Determine the [X, Y] coordinate at the center of the cell enclosing the given text.  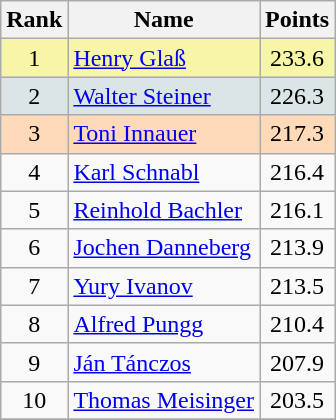
Jochen Danneberg [164, 248]
1 [34, 58]
Name [164, 20]
Rank [34, 20]
4 [34, 172]
9 [34, 362]
216.1 [298, 210]
203.5 [298, 400]
10 [34, 400]
5 [34, 210]
Reinhold Bachler [164, 210]
216.4 [298, 172]
3 [34, 134]
Yury Ivanov [164, 286]
Ján Tánczos [164, 362]
Alfred Pungg [164, 324]
213.5 [298, 286]
213.9 [298, 248]
Karl Schnabl [164, 172]
226.3 [298, 96]
217.3 [298, 134]
Henry Glaß [164, 58]
Thomas Meisinger [164, 400]
7 [34, 286]
8 [34, 324]
Walter Steiner [164, 96]
Toni Innauer [164, 134]
210.4 [298, 324]
6 [34, 248]
233.6 [298, 58]
Points [298, 20]
2 [34, 96]
207.9 [298, 362]
